Return [x, y] of the center of cell containing provided text 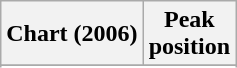
Peakposition [189, 34]
Chart (2006) [72, 34]
